Find where the given text appears and provide that cell's center as (X, Y) coordinate. 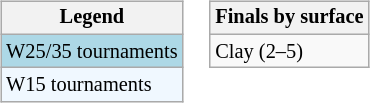
Finals by surface (289, 18)
W15 tournaments (92, 85)
Legend (92, 18)
Clay (2–5) (289, 51)
W25/35 tournaments (92, 51)
